Return the [X, Y] coordinate for the center point of the cell that contains the specified text.  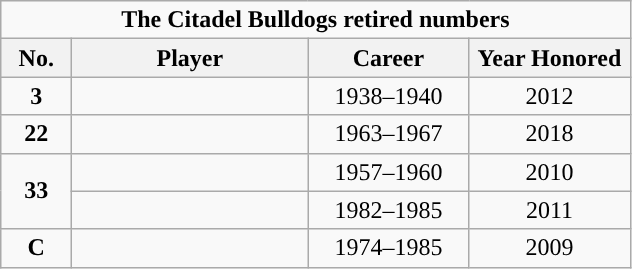
1938–1940 [388, 96]
33 [36, 191]
No. [36, 58]
2010 [550, 172]
1982–1985 [388, 210]
1957–1960 [388, 172]
Year Honored [550, 58]
1974–1985 [388, 248]
The Citadel Bulldogs retired numbers [316, 20]
2011 [550, 210]
3 [36, 96]
Career [388, 58]
C [36, 248]
2018 [550, 134]
1963–1967 [388, 134]
2009 [550, 248]
22 [36, 134]
Player [190, 58]
2012 [550, 96]
